Provide the (X, Y) coordinate of the cell's center where the given text is located.  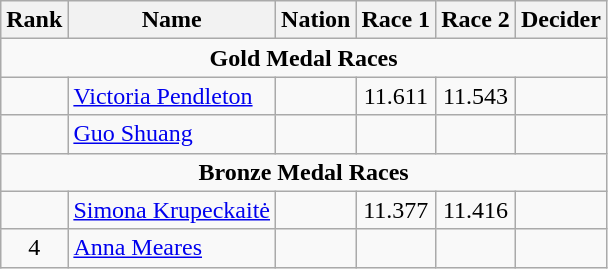
Bronze Medal Races (304, 172)
Race 1 (396, 20)
11.543 (476, 96)
4 (34, 248)
Rank (34, 20)
Anna Meares (172, 248)
Simona Krupeckaitė (172, 210)
Name (172, 20)
11.377 (396, 210)
11.611 (396, 96)
Race 2 (476, 20)
Nation (316, 20)
Gold Medal Races (304, 58)
Victoria Pendleton (172, 96)
Decider (560, 20)
11.416 (476, 210)
Guo Shuang (172, 134)
